Detect which cell encompasses the target text, then output its (x, y) center coordinate. 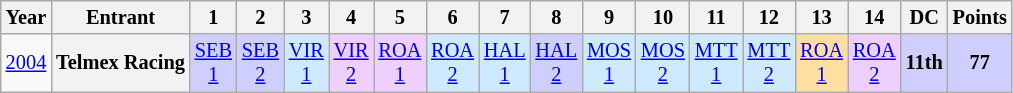
7 (505, 17)
11th (924, 63)
MTT1 (716, 63)
77 (980, 63)
12 (770, 17)
MTT2 (770, 63)
HAL2 (557, 63)
HAL1 (505, 63)
1 (214, 17)
9 (609, 17)
MOS1 (609, 63)
11 (716, 17)
SEB1 (214, 63)
SEB2 (260, 63)
Entrant (120, 17)
Year (26, 17)
Telmex Racing (120, 63)
8 (557, 17)
4 (352, 17)
5 (400, 17)
2 (260, 17)
Points (980, 17)
VIR2 (352, 63)
VIR1 (306, 63)
13 (822, 17)
2004 (26, 63)
10 (663, 17)
MOS2 (663, 63)
3 (306, 17)
6 (452, 17)
DC (924, 17)
14 (874, 17)
